Identify which cell holds the provided text, then report its (x, y) central coordinate. 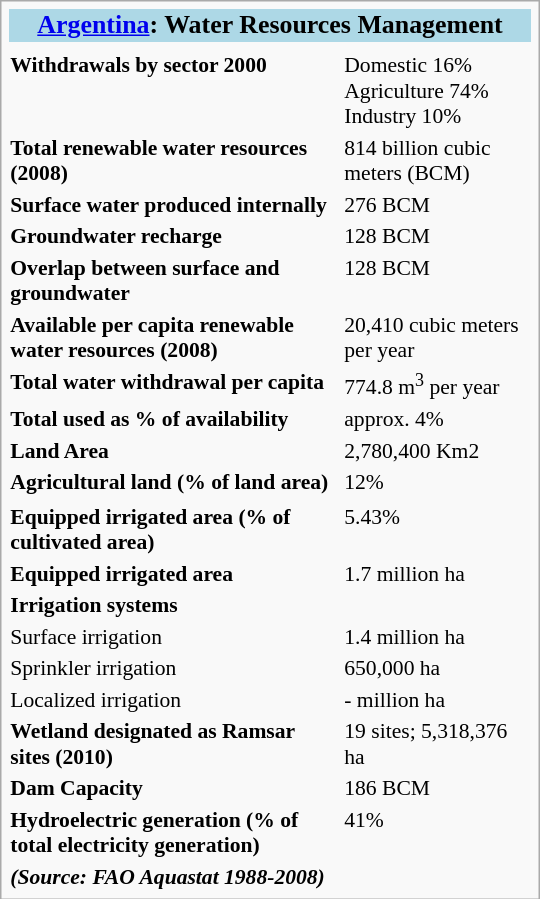
814 billion cubic meters (BCM) (437, 160)
19 sites; 5,318,376 ha (437, 744)
Sprinkler irrigation (174, 668)
Hydroelectric generation (% of total electricity generation) (174, 832)
Argentina: Water Resources Management (270, 26)
- million ha (437, 699)
5.43% (437, 529)
Total renewable water resources (2008) (174, 160)
Surface irrigation (174, 636)
Total water withdrawal per capita (174, 384)
12% (437, 482)
Overlap between surface and groundwater (174, 280)
Wetland designated as Ramsar sites (2010) (174, 744)
650,000 ha (437, 668)
Total used as % of availability (174, 419)
774.8 m3 per year (437, 384)
Dam Capacity (174, 788)
41% (437, 832)
276 BCM (437, 204)
Equipped irrigated area (% of cultivated area) (174, 529)
Groundwater recharge (174, 236)
Agricultural land (% of land area) (174, 482)
1.4 million ha (437, 636)
Equipped irrigated area (174, 573)
(Source: FAO Aquastat 1988-2008) (174, 876)
2,780,400 Km2 (437, 450)
Domestic 16%Agriculture 74%Industry 10% (437, 91)
186 BCM (437, 788)
Available per capita renewable water resources (2008) (174, 337)
1.7 million ha (437, 573)
Surface water produced internally (174, 204)
Withdrawals by sector 2000 (174, 91)
Land Area (174, 450)
Localized irrigation (174, 699)
20,410 cubic meters per year (437, 337)
approx. 4% (437, 419)
Irrigation systems (174, 605)
